Provide the [X, Y] coordinate of the cell's center where the given text is located.  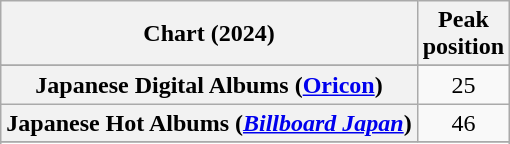
25 [463, 85]
Japanese Digital Albums (Oricon) [209, 85]
Japanese Hot Albums (Billboard Japan) [209, 123]
Peakposition [463, 34]
Chart (2024) [209, 34]
46 [463, 123]
